Detect which cell encompasses the target text, then output its (X, Y) center coordinate. 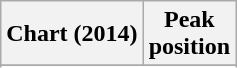
Chart (2014) (72, 34)
Peakposition (189, 34)
